Pinpoint the cell where the given text exists, returning its (x, y) midpoint coordinate. 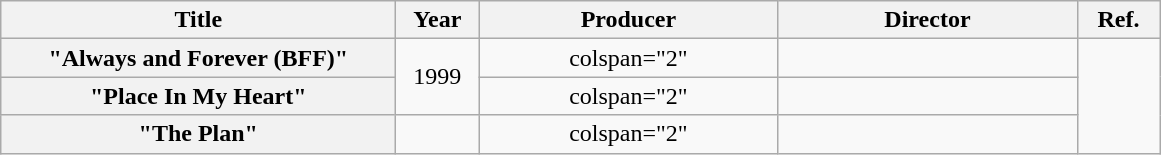
1999 (438, 77)
Producer (628, 20)
Title (198, 20)
Director (928, 20)
"Place In My Heart" (198, 96)
Ref. (1118, 20)
"The Plan" (198, 134)
Year (438, 20)
"Always and Forever (BFF)" (198, 58)
